Search for the cell housing the specified text and yield its (X, Y) center coordinate. 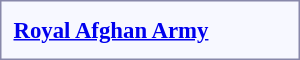
Royal Afghan Army (111, 30)
